Return [X, Y] of the center of cell containing provided text 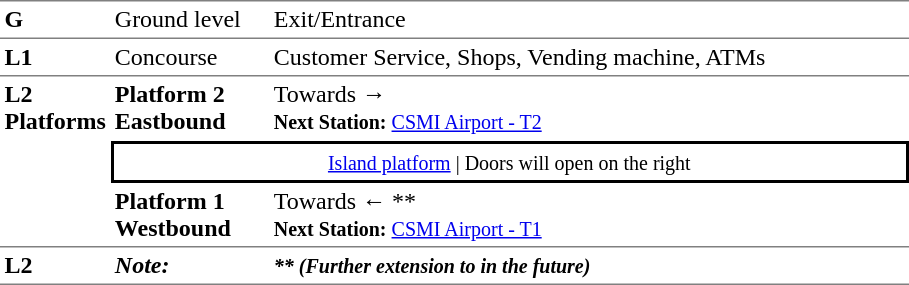
Towards → Next Station: CSMI Airport - T2 [588, 108]
Platform 2Eastbound [190, 108]
Exit/Entrance [588, 20]
Island platform | Doors will open on the right [509, 162]
Towards ← **Next Station: CSMI Airport - T1 [588, 215]
Customer Service, Shops, Vending machine, ATMs [588, 58]
Concourse [190, 58]
Ground level [190, 20]
Platform 1Westbound [190, 215]
G [55, 20]
L2Platforms [55, 162]
L1 [55, 58]
